Extract the [x, y] coordinate from the center of the cell holding the provided text.  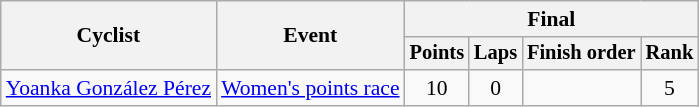
10 [437, 88]
Rank [670, 54]
Final [552, 19]
Cyclist [108, 36]
0 [496, 88]
Yoanka González Pérez [108, 88]
Finish order [582, 54]
Women's points race [310, 88]
Points [437, 54]
Laps [496, 54]
Event [310, 36]
5 [670, 88]
